Return the [x, y] coordinate for the center point of the cell that contains the specified text.  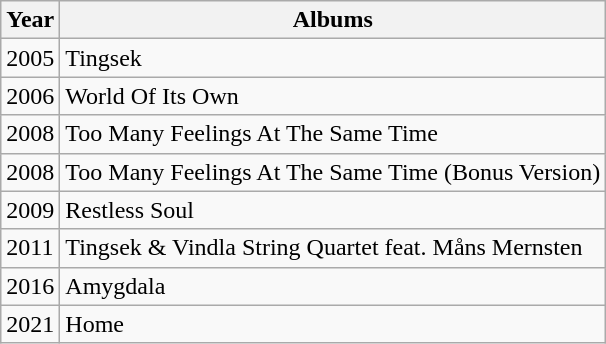
2009 [30, 210]
2006 [30, 96]
2021 [30, 324]
Amygdala [333, 286]
Restless Soul [333, 210]
Too Many Feelings At The Same Time (Bonus Version) [333, 172]
2016 [30, 286]
2005 [30, 58]
Albums [333, 20]
Home [333, 324]
Too Many Feelings At The Same Time [333, 134]
Tingsek [333, 58]
World Of Its Own [333, 96]
Tingsek & Vindla String Quartet feat. Måns Mernsten [333, 248]
2011 [30, 248]
Year [30, 20]
